For the text-containing cell, return its midpoint in (x, y) coordinate format. 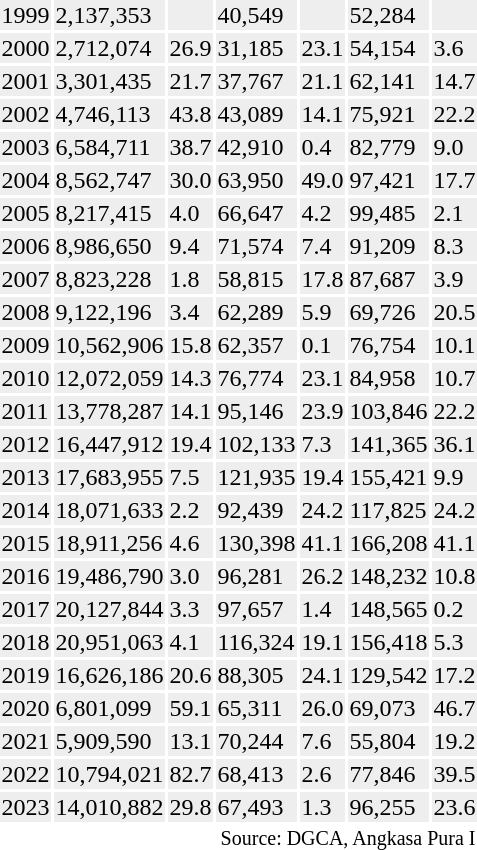
21.1 (322, 81)
20,951,063 (110, 642)
26.2 (322, 576)
2008 (26, 312)
31,185 (256, 48)
2,712,074 (110, 48)
2021 (26, 741)
10.1 (454, 345)
2009 (26, 345)
77,846 (388, 774)
1.8 (190, 279)
29.8 (190, 807)
10.7 (454, 378)
4,746,113 (110, 114)
97,421 (388, 180)
76,754 (388, 345)
69,073 (388, 708)
2005 (26, 213)
87,687 (388, 279)
26.9 (190, 48)
6,801,099 (110, 708)
10,562,906 (110, 345)
66,647 (256, 213)
84,958 (388, 378)
67,493 (256, 807)
19,486,790 (110, 576)
91,209 (388, 246)
17.7 (454, 180)
43.8 (190, 114)
2018 (26, 642)
6,584,711 (110, 147)
95,146 (256, 411)
130,398 (256, 543)
21.7 (190, 81)
19.1 (322, 642)
63,950 (256, 180)
43,089 (256, 114)
92,439 (256, 510)
62,357 (256, 345)
69,726 (388, 312)
38.7 (190, 147)
155,421 (388, 477)
71,574 (256, 246)
9.4 (190, 246)
2003 (26, 147)
3.6 (454, 48)
3.3 (190, 609)
42,910 (256, 147)
156,418 (388, 642)
2023 (26, 807)
0.1 (322, 345)
117,825 (388, 510)
96,255 (388, 807)
17.2 (454, 675)
8,217,415 (110, 213)
59.1 (190, 708)
2020 (26, 708)
116,324 (256, 642)
5.3 (454, 642)
2013 (26, 477)
2015 (26, 543)
62,141 (388, 81)
54,154 (388, 48)
2014 (26, 510)
0.4 (322, 147)
76,774 (256, 378)
8.3 (454, 246)
15.8 (190, 345)
4.2 (322, 213)
129,542 (388, 675)
7.5 (190, 477)
7.4 (322, 246)
2000 (26, 48)
103,846 (388, 411)
68,413 (256, 774)
8,986,650 (110, 246)
2006 (26, 246)
36.1 (454, 444)
7.3 (322, 444)
2.6 (322, 774)
2.2 (190, 510)
0.2 (454, 609)
1.4 (322, 609)
55,804 (388, 741)
2007 (26, 279)
1999 (26, 15)
14,010,882 (110, 807)
18,911,256 (110, 543)
62,289 (256, 312)
46.7 (454, 708)
10,794,021 (110, 774)
52,284 (388, 15)
3.4 (190, 312)
75,921 (388, 114)
14.3 (190, 378)
26.0 (322, 708)
16,447,912 (110, 444)
2012 (26, 444)
148,232 (388, 576)
2,137,353 (110, 15)
30.0 (190, 180)
17,683,955 (110, 477)
148,565 (388, 609)
121,935 (256, 477)
65,311 (256, 708)
97,657 (256, 609)
18,071,633 (110, 510)
12,072,059 (110, 378)
2002 (26, 114)
5,909,590 (110, 741)
3.0 (190, 576)
2010 (26, 378)
82.7 (190, 774)
23.9 (322, 411)
70,244 (256, 741)
8,823,228 (110, 279)
19.2 (454, 741)
2011 (26, 411)
4.0 (190, 213)
17.8 (322, 279)
39.5 (454, 774)
2001 (26, 81)
102,133 (256, 444)
10.8 (454, 576)
2019 (26, 675)
99,485 (388, 213)
20,127,844 (110, 609)
40,549 (256, 15)
2004 (26, 180)
166,208 (388, 543)
4.1 (190, 642)
7.6 (322, 741)
2016 (26, 576)
24.1 (322, 675)
49.0 (322, 180)
88,305 (256, 675)
9.0 (454, 147)
2.1 (454, 213)
3.9 (454, 279)
13.1 (190, 741)
4.6 (190, 543)
58,815 (256, 279)
1.3 (322, 807)
16,626,186 (110, 675)
141,365 (388, 444)
3,301,435 (110, 81)
9,122,196 (110, 312)
8,562,747 (110, 180)
20.5 (454, 312)
37,767 (256, 81)
2022 (26, 774)
96,281 (256, 576)
5.9 (322, 312)
82,779 (388, 147)
23.6 (454, 807)
9.9 (454, 477)
13,778,287 (110, 411)
20.6 (190, 675)
14.7 (454, 81)
2017 (26, 609)
